Output the [X, Y] coordinate of the center of the cell containing the given text.  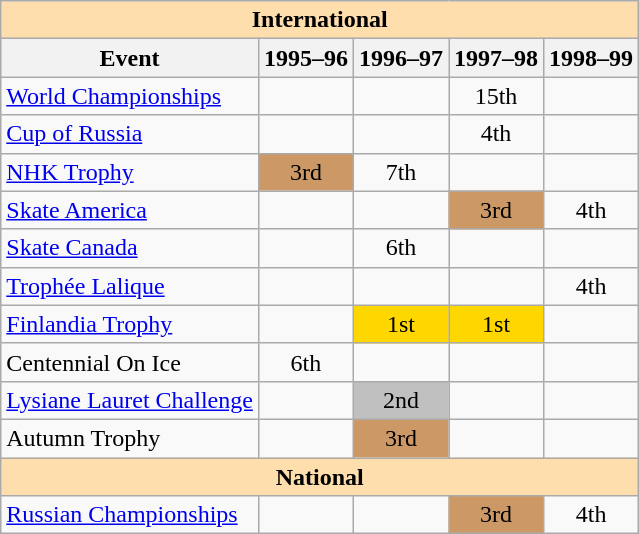
15th [496, 96]
NHK Trophy [130, 172]
1995–96 [306, 58]
National [320, 477]
1996–97 [400, 58]
Cup of Russia [130, 134]
Trophée Lalique [130, 286]
2nd [400, 400]
1997–98 [496, 58]
Event [130, 58]
Autumn Trophy [130, 438]
International [320, 20]
Finlandia Trophy [130, 324]
7th [400, 172]
1998–99 [592, 58]
Lysiane Lauret Challenge [130, 400]
Skate America [130, 210]
World Championships [130, 96]
Russian Championships [130, 515]
Skate Canada [130, 248]
Centennial On Ice [130, 362]
